Identify which cell holds the provided text, then report its [X, Y] central coordinate. 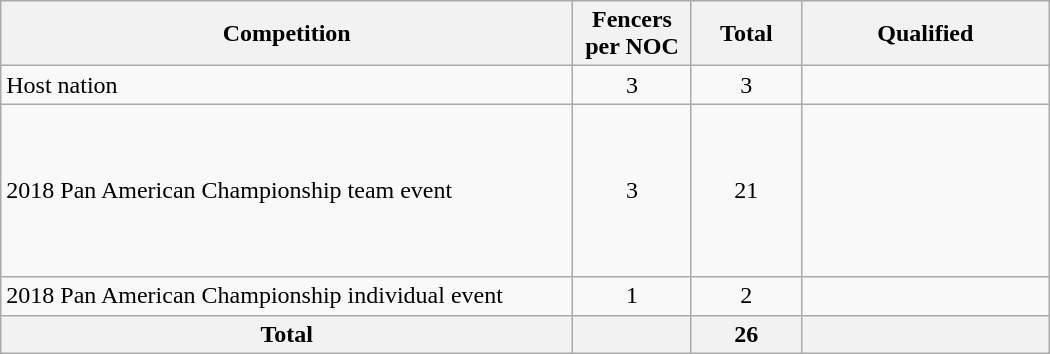
Competition [287, 34]
2018 Pan American Championship team event [287, 190]
2018 Pan American Championship individual event [287, 296]
Fencers per NOC [632, 34]
1 [632, 296]
26 [746, 334]
Qualified [925, 34]
21 [746, 190]
Host nation [287, 85]
2 [746, 296]
